Pinpoint the cell where the given text exists, returning its (x, y) midpoint coordinate. 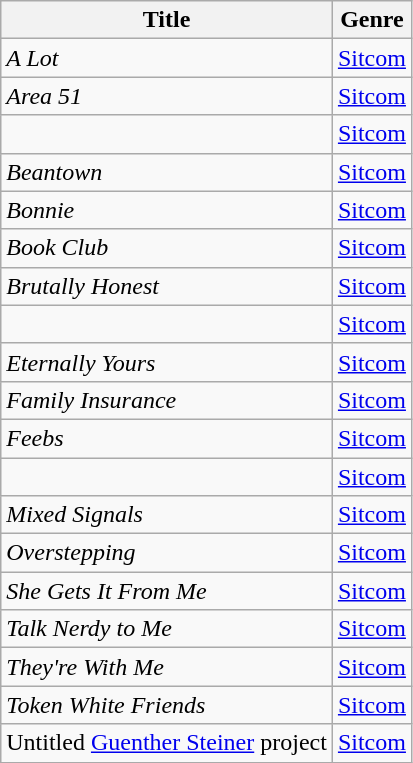
Title (167, 20)
Untitled Guenther Steiner project (167, 743)
Mixed Signals (167, 515)
Genre (372, 20)
She Gets It From Me (167, 591)
Eternally Yours (167, 362)
Talk Nerdy to Me (167, 629)
Beantown (167, 172)
Family Insurance (167, 400)
Overstepping (167, 553)
Book Club (167, 248)
Area 51 (167, 96)
Brutally Honest (167, 286)
They're With Me (167, 667)
Bonnie (167, 210)
Token White Friends (167, 705)
Feebs (167, 438)
A Lot (167, 58)
